For the text-containing cell, return its midpoint in (X, Y) coordinate format. 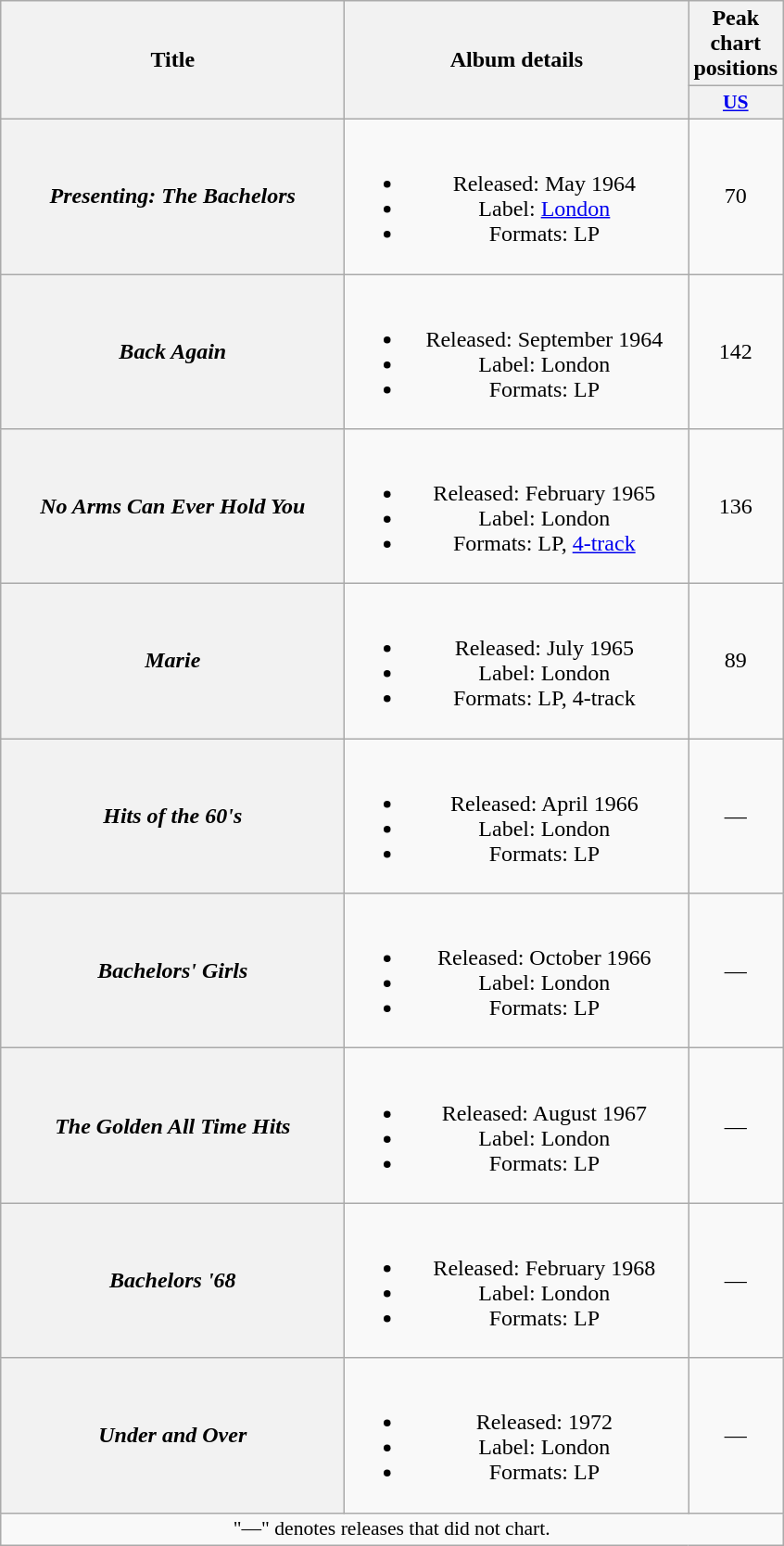
Marie (172, 662)
Under and Over (172, 1435)
Released: August 1967Label: LondonFormats: LP (517, 1125)
No Arms Can Ever Hold You (172, 506)
Hits of the 60's (172, 816)
Peak chart positions (736, 44)
70 (736, 196)
Presenting: The Bachelors (172, 196)
Released: September 1964Label: LondonFormats: LP (517, 352)
Released: February 1968Label: LondonFormats: LP (517, 1281)
142 (736, 352)
89 (736, 662)
Album details (517, 60)
Released: October 1966Label: LondonFormats: LP (517, 971)
Released: May 1964Label: LondonFormats: LP (517, 196)
Back Again (172, 352)
Released: February 1965Label: LondonFormats: LP, 4-track (517, 506)
"—" denotes releases that did not chart. (392, 1529)
Title (172, 60)
Released: April 1966Label: LondonFormats: LP (517, 816)
Released: July 1965Label: LondonFormats: LP, 4-track (517, 662)
136 (736, 506)
Bachelors' Girls (172, 971)
Released: 1972Label: LondonFormats: LP (517, 1435)
US (736, 103)
The Golden All Time Hits (172, 1125)
Bachelors '68 (172, 1281)
